Pinpoint the cell where the given text exists, returning its [X, Y] midpoint coordinate. 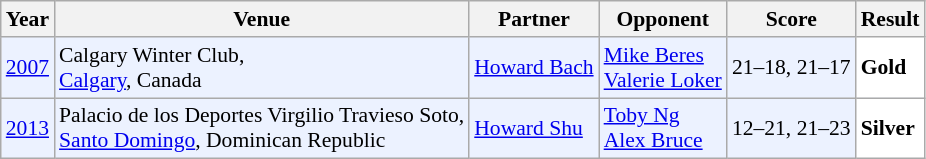
Howard Bach [534, 68]
Toby Ng Alex Bruce [663, 128]
Palacio de los Deportes Virgilio Travieso Soto,Santo Domingo, Dominican Republic [262, 128]
2013 [28, 128]
Score [792, 19]
Partner [534, 19]
Howard Shu [534, 128]
12–21, 21–23 [792, 128]
Silver [890, 128]
Calgary Winter Club,Calgary, Canada [262, 68]
Result [890, 19]
Opponent [663, 19]
21–18, 21–17 [792, 68]
Venue [262, 19]
Year [28, 19]
2007 [28, 68]
Mike Beres Valerie Loker [663, 68]
Gold [890, 68]
